Return the (X, Y) coordinate for the center point of the cell that contains the specified text.  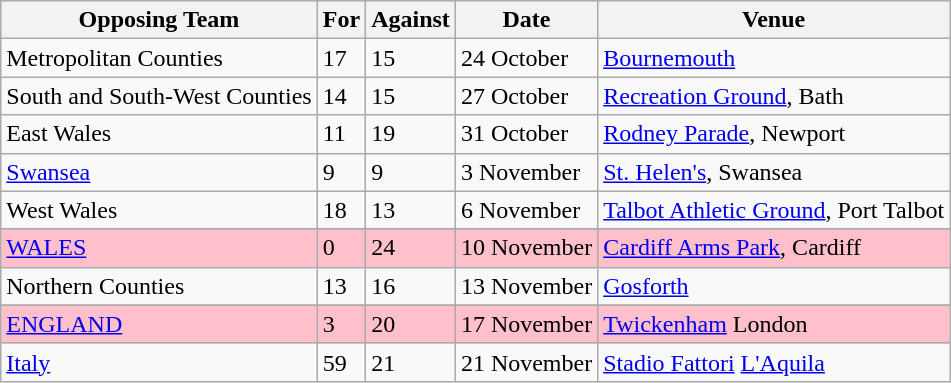
19 (411, 134)
16 (411, 286)
WALES (159, 248)
Bournemouth (774, 58)
St. Helen's, Swansea (774, 172)
Recreation Ground, Bath (774, 96)
24 (411, 248)
ENGLAND (159, 324)
3 November (526, 172)
East Wales (159, 134)
17 November (526, 324)
13 November (526, 286)
14 (341, 96)
Stadio Fattori L'Aquila (774, 362)
17 (341, 58)
24 October (526, 58)
21 November (526, 362)
20 (411, 324)
Rodney Parade, Newport (774, 134)
Swansea (159, 172)
Opposing Team (159, 20)
Northern Counties (159, 286)
Talbot Athletic Ground, Port Talbot (774, 210)
31 October (526, 134)
3 (341, 324)
59 (341, 362)
27 October (526, 96)
6 November (526, 210)
West Wales (159, 210)
Italy (159, 362)
18 (341, 210)
Cardiff Arms Park, Cardiff (774, 248)
Metropolitan Counties (159, 58)
21 (411, 362)
0 (341, 248)
Against (411, 20)
South and South-West Counties (159, 96)
10 November (526, 248)
Venue (774, 20)
Date (526, 20)
11 (341, 134)
For (341, 20)
Gosforth (774, 286)
Twickenham London (774, 324)
